Capture the cell that displays the provided text and extract its (X, Y) central coordinate. 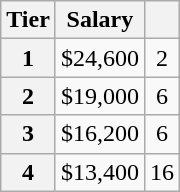
16 (162, 172)
$19,000 (100, 96)
4 (28, 172)
1 (28, 58)
$24,600 (100, 58)
$16,200 (100, 134)
Tier (28, 20)
3 (28, 134)
Salary (100, 20)
$13,400 (100, 172)
